Provide the (x, y) coordinate of the cell's center where the given text is located.  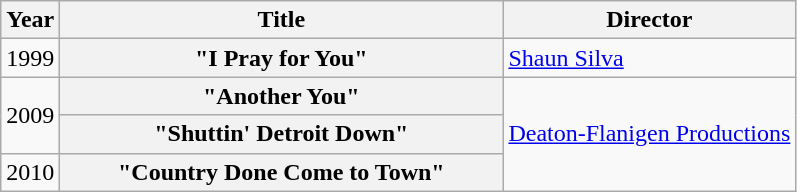
Director (650, 20)
Year (30, 20)
"Country Done Come to Town" (282, 172)
"I Pray for You" (282, 58)
2009 (30, 115)
Shaun Silva (650, 58)
2010 (30, 172)
"Shuttin' Detroit Down" (282, 134)
Deaton-Flanigen Productions (650, 134)
1999 (30, 58)
"Another You" (282, 96)
Title (282, 20)
